Scan for the cell matching the given text and deliver its (X, Y) coordinate at center. 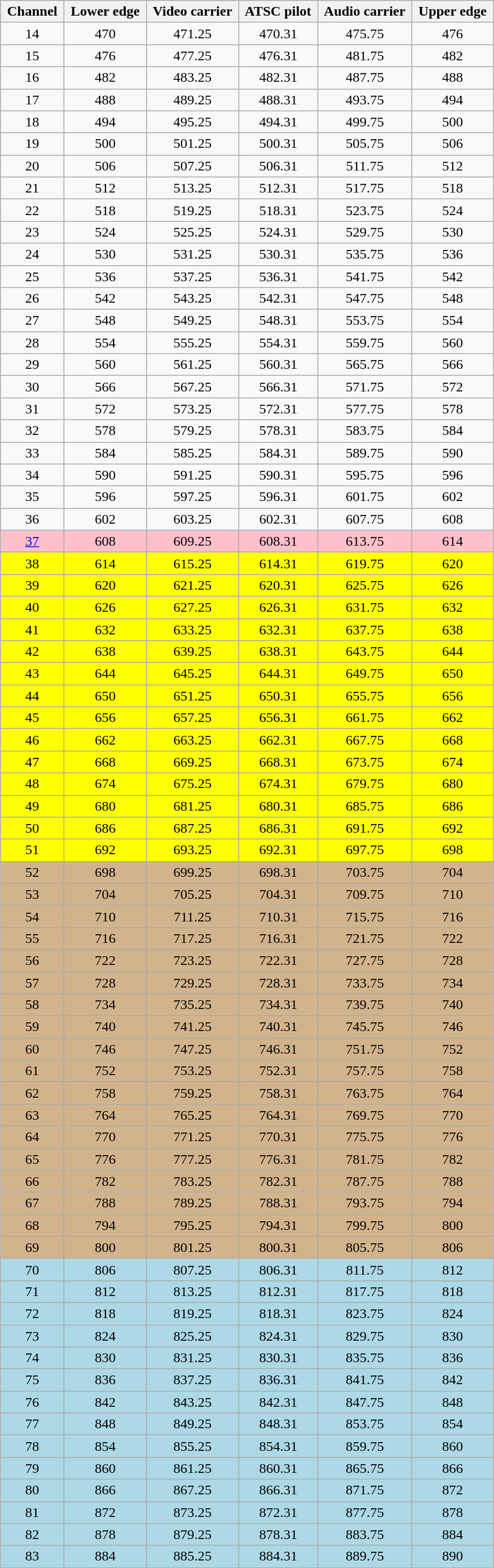
753.25 (192, 1071)
499.75 (365, 122)
33 (32, 453)
29 (32, 365)
861.25 (192, 1468)
597.25 (192, 497)
715.75 (365, 916)
603.25 (192, 519)
615.25 (192, 563)
511.75 (365, 166)
710.31 (278, 916)
46 (32, 740)
524.31 (278, 232)
889.75 (365, 1556)
44 (32, 696)
23 (32, 232)
704.31 (278, 894)
819.25 (192, 1313)
38 (32, 563)
75 (32, 1380)
632.31 (278, 629)
79 (32, 1468)
633.25 (192, 629)
83 (32, 1556)
867.25 (192, 1490)
601.75 (365, 497)
47 (32, 762)
35 (32, 497)
39 (32, 585)
747.25 (192, 1049)
537.25 (192, 277)
789.25 (192, 1203)
30 (32, 387)
518.31 (278, 210)
Lower edge (106, 12)
16 (32, 78)
877.75 (365, 1512)
27 (32, 321)
837.25 (192, 1380)
860.31 (278, 1468)
572.31 (278, 409)
613.75 (365, 541)
740.31 (278, 1027)
811.75 (365, 1269)
19 (32, 144)
739.75 (365, 1005)
817.75 (365, 1291)
687.25 (192, 828)
679.75 (365, 784)
78 (32, 1446)
777.25 (192, 1159)
757.75 (365, 1071)
770.31 (278, 1137)
727.75 (365, 960)
65 (32, 1159)
801.25 (192, 1247)
890 (452, 1556)
523.75 (365, 210)
847.75 (365, 1402)
655.75 (365, 696)
495.25 (192, 122)
752.31 (278, 1071)
656.31 (278, 718)
62 (32, 1093)
77 (32, 1424)
76 (32, 1402)
619.75 (365, 563)
716.31 (278, 938)
25 (32, 277)
609.25 (192, 541)
58 (32, 1005)
471.25 (192, 34)
43 (32, 674)
28 (32, 343)
52 (32, 872)
733.75 (365, 983)
638.31 (278, 652)
585.25 (192, 453)
553.75 (365, 321)
64 (32, 1137)
824.31 (278, 1335)
51 (32, 850)
859.75 (365, 1446)
56 (32, 960)
513.25 (192, 188)
787.75 (365, 1181)
637.75 (365, 629)
54 (32, 916)
517.75 (365, 188)
639.25 (192, 652)
631.75 (365, 607)
543.25 (192, 299)
493.75 (365, 100)
626.31 (278, 607)
751.75 (365, 1049)
649.75 (365, 674)
836.31 (278, 1380)
831.25 (192, 1358)
680.31 (278, 806)
512.31 (278, 188)
583.75 (365, 431)
541.75 (365, 277)
621.25 (192, 585)
872.31 (278, 1512)
620.31 (278, 585)
699.25 (192, 872)
55 (32, 938)
663.25 (192, 740)
57 (32, 983)
835.75 (365, 1358)
885.25 (192, 1556)
560.31 (278, 365)
561.25 (192, 365)
529.75 (365, 232)
506.31 (278, 166)
771.25 (192, 1137)
489.25 (192, 100)
691.75 (365, 828)
842.31 (278, 1402)
675.25 (192, 784)
53 (32, 894)
50 (32, 828)
775.75 (365, 1137)
799.75 (365, 1225)
657.25 (192, 718)
475.75 (365, 34)
661.75 (365, 718)
530.31 (278, 254)
591.25 (192, 475)
15 (32, 56)
644.31 (278, 674)
579.25 (192, 431)
651.25 (192, 696)
565.75 (365, 365)
627.25 (192, 607)
825.25 (192, 1335)
782.31 (278, 1181)
681.25 (192, 806)
879.25 (192, 1534)
853.75 (365, 1424)
776.31 (278, 1159)
596.31 (278, 497)
849.25 (192, 1424)
531.25 (192, 254)
554.31 (278, 343)
525.25 (192, 232)
42 (32, 652)
32 (32, 431)
476.31 (278, 56)
482.31 (278, 78)
505.75 (365, 144)
794.31 (278, 1225)
60 (32, 1049)
80 (32, 1490)
878.31 (278, 1534)
722.31 (278, 960)
20 (32, 166)
685.75 (365, 806)
829.75 (365, 1335)
18 (32, 122)
590.31 (278, 475)
795.25 (192, 1225)
37 (32, 541)
805.75 (365, 1247)
723.25 (192, 960)
595.75 (365, 475)
746.31 (278, 1049)
643.75 (365, 652)
71 (32, 1291)
Audio carrier (365, 12)
759.25 (192, 1093)
674.31 (278, 784)
625.75 (365, 585)
783.25 (192, 1181)
519.25 (192, 210)
866.31 (278, 1490)
734.31 (278, 1005)
41 (32, 629)
607.75 (365, 519)
692.31 (278, 850)
31 (32, 409)
662.31 (278, 740)
735.25 (192, 1005)
584.31 (278, 453)
24 (32, 254)
645.25 (192, 674)
548.31 (278, 321)
573.25 (192, 409)
703.75 (365, 872)
608.31 (278, 541)
873.25 (192, 1512)
67 (32, 1203)
602.31 (278, 519)
673.75 (365, 762)
865.75 (365, 1468)
69 (32, 1247)
589.75 (365, 453)
82 (32, 1534)
697.75 (365, 850)
769.75 (365, 1115)
Video carrier (192, 12)
745.75 (365, 1027)
854.31 (278, 1446)
21 (32, 188)
48 (32, 784)
535.75 (365, 254)
788.31 (278, 1203)
721.75 (365, 938)
22 (32, 210)
567.25 (192, 387)
765.25 (192, 1115)
883.75 (365, 1534)
698.31 (278, 872)
729.25 (192, 983)
483.25 (192, 78)
614.31 (278, 563)
17 (32, 100)
843.25 (192, 1402)
34 (32, 475)
686.31 (278, 828)
470 (106, 34)
709.75 (365, 894)
542.31 (278, 299)
68 (32, 1225)
667.75 (365, 740)
494.31 (278, 122)
487.75 (365, 78)
823.75 (365, 1313)
571.75 (365, 387)
764.31 (278, 1115)
81 (32, 1512)
855.25 (192, 1446)
470.31 (278, 34)
Upper edge (452, 12)
63 (32, 1115)
26 (32, 299)
812.31 (278, 1291)
711.25 (192, 916)
693.25 (192, 850)
Channel (32, 12)
40 (32, 607)
72 (32, 1313)
61 (32, 1071)
793.75 (365, 1203)
830.31 (278, 1358)
481.75 (365, 56)
547.75 (365, 299)
705.25 (192, 894)
717.25 (192, 938)
871.75 (365, 1490)
488.31 (278, 100)
728.31 (278, 983)
807.25 (192, 1269)
36 (32, 519)
818.31 (278, 1313)
668.31 (278, 762)
49 (32, 806)
536.31 (278, 277)
763.75 (365, 1093)
578.31 (278, 431)
566.31 (278, 387)
741.25 (192, 1027)
477.25 (192, 56)
781.75 (365, 1159)
70 (32, 1269)
507.25 (192, 166)
806.31 (278, 1269)
59 (32, 1027)
758.31 (278, 1093)
501.25 (192, 144)
669.25 (192, 762)
73 (32, 1335)
813.25 (192, 1291)
ATSC pilot (278, 12)
800.31 (278, 1247)
650.31 (278, 696)
577.75 (365, 409)
74 (32, 1358)
66 (32, 1181)
559.75 (365, 343)
555.25 (192, 343)
841.75 (365, 1380)
549.25 (192, 321)
500.31 (278, 144)
884.31 (278, 1556)
848.31 (278, 1424)
14 (32, 34)
45 (32, 718)
